Identify which cell holds the provided text, then report its (x, y) central coordinate. 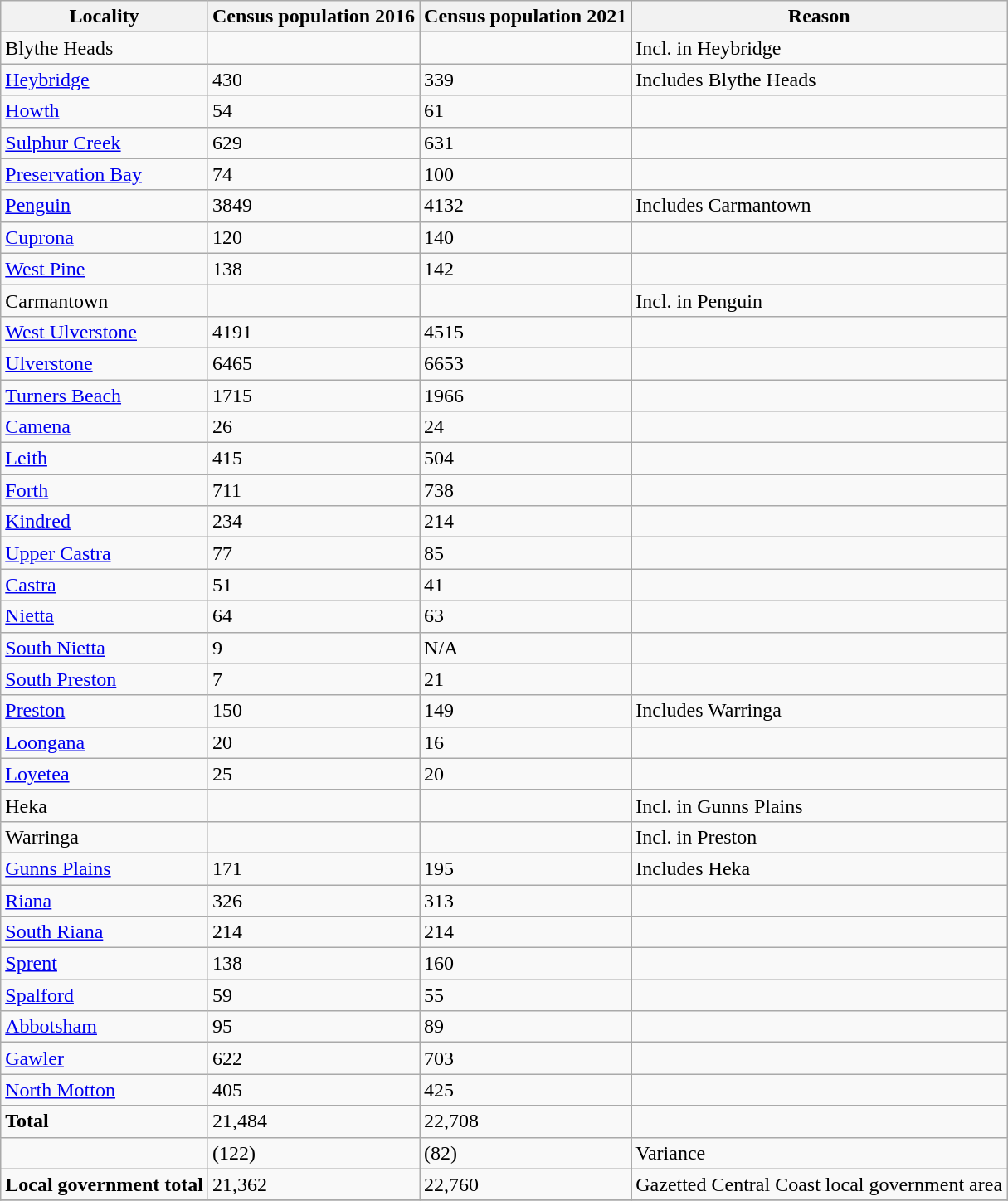
Nietta (105, 616)
(122) (314, 1153)
Penguin (105, 206)
339 (526, 80)
21,362 (314, 1184)
3849 (314, 206)
Blythe Heads (105, 48)
North Motton (105, 1090)
Incl. in Penguin (820, 300)
89 (526, 1027)
21 (526, 679)
Castra (105, 585)
Warringa (105, 837)
West Ulverstone (105, 332)
16 (526, 742)
150 (314, 711)
77 (314, 553)
415 (314, 459)
160 (526, 964)
711 (314, 490)
171 (314, 868)
326 (314, 900)
74 (314, 174)
Incl. in Gunns Plains (820, 805)
Leith (105, 459)
Includes Warringa (820, 711)
Preservation Bay (105, 174)
Upper Castra (105, 553)
4132 (526, 206)
61 (526, 111)
142 (526, 269)
Preston (105, 711)
6653 (526, 363)
120 (314, 237)
430 (314, 80)
21,484 (314, 1121)
Reason (820, 17)
Incl. in Heybridge (820, 48)
N/A (526, 648)
4515 (526, 332)
Local government total (105, 1184)
Locality (105, 17)
Riana (105, 900)
7 (314, 679)
(82) (526, 1153)
Ulverstone (105, 363)
51 (314, 585)
Sprent (105, 964)
140 (526, 237)
South Preston (105, 679)
Spalford (105, 995)
Includes Heka (820, 868)
738 (526, 490)
195 (526, 868)
504 (526, 459)
Includes Blythe Heads (820, 80)
Sulphur Creek (105, 143)
64 (314, 616)
Variance (820, 1153)
Incl. in Preston (820, 837)
Gawler (105, 1058)
24 (526, 427)
Total (105, 1121)
South Riana (105, 932)
Abbotsham (105, 1027)
Turners Beach (105, 396)
South Nietta (105, 648)
Heybridge (105, 80)
703 (526, 1058)
West Pine (105, 269)
4191 (314, 332)
100 (526, 174)
Kindred (105, 522)
631 (526, 143)
Forth (105, 490)
Census population 2016 (314, 17)
55 (526, 995)
Loongana (105, 742)
Gunns Plains (105, 868)
Camena (105, 427)
425 (526, 1090)
1966 (526, 396)
149 (526, 711)
59 (314, 995)
Cuprona (105, 237)
22,708 (526, 1121)
95 (314, 1027)
313 (526, 900)
63 (526, 616)
Heka (105, 805)
6465 (314, 363)
22,760 (526, 1184)
Census population 2021 (526, 17)
622 (314, 1058)
Carmantown (105, 300)
9 (314, 648)
Gazetted Central Coast local government area (820, 1184)
405 (314, 1090)
41 (526, 585)
629 (314, 143)
1715 (314, 396)
234 (314, 522)
54 (314, 111)
Loyetea (105, 774)
25 (314, 774)
Howth (105, 111)
26 (314, 427)
Includes Carmantown (820, 206)
85 (526, 553)
